Pinpoint the cell where the given text exists, returning its (X, Y) midpoint coordinate. 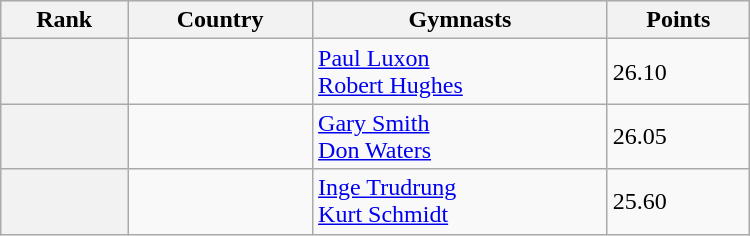
Gary Smith Don Waters (460, 136)
Rank (64, 20)
Country (220, 20)
26.10 (678, 72)
Gymnasts (460, 20)
26.05 (678, 136)
Inge Trudrung Kurt Schmidt (460, 202)
Paul Luxon Robert Hughes (460, 72)
25.60 (678, 202)
Points (678, 20)
